From the cell containing the given text, extract its center point as (x, y) coordinate. 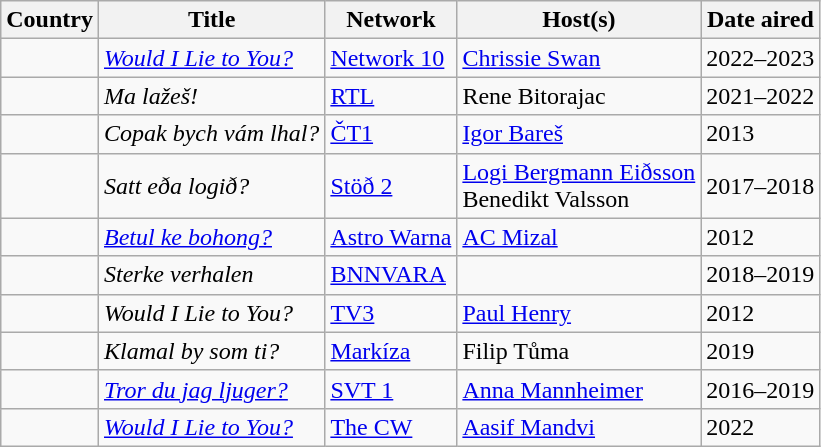
ČT1 (391, 134)
Logi Bergmann EiðssonBenedikt Valsson (579, 186)
2017–2018 (760, 186)
2013 (760, 134)
Ma lažeš! (211, 96)
Chrissie Swan (579, 58)
SVT 1 (391, 389)
Klamal by som ti? (211, 351)
AC Mizal (579, 237)
Aasif Mandvi (579, 427)
2019 (760, 351)
2022 (760, 427)
Country (50, 20)
2018–2019 (760, 275)
2016–2019 (760, 389)
BNNVARA (391, 275)
Markíza (391, 351)
Network 10 (391, 58)
2022–2023 (760, 58)
Date aired (760, 20)
RTL (391, 96)
Betul ke bohong? (211, 237)
2021–2022 (760, 96)
Title (211, 20)
Anna Mannheimer (579, 389)
Network (391, 20)
Filip Tůma (579, 351)
Host(s) (579, 20)
Satt eða logið? (211, 186)
TV3 (391, 313)
Paul Henry (579, 313)
Tror du jag ljuger? (211, 389)
Copak bych vám lhal? (211, 134)
Stöð 2 (391, 186)
The CW (391, 427)
Igor Bareš (579, 134)
Rene Bitorajac (579, 96)
Astro Warna (391, 237)
Sterke verhalen (211, 275)
